Find where the given text appears and provide that cell's center as (X, Y) coordinate. 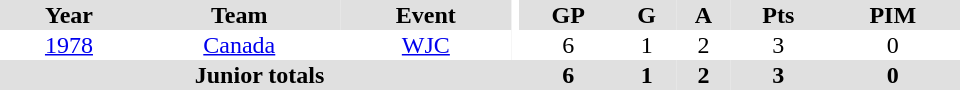
1978 (69, 45)
A (704, 15)
GP (568, 15)
WJC (426, 45)
G (646, 15)
Canada (240, 45)
Event (426, 15)
Junior totals (260, 75)
Team (240, 15)
PIM (893, 15)
Pts (778, 15)
Year (69, 15)
